From the cell containing the given text, extract its center point as (x, y) coordinate. 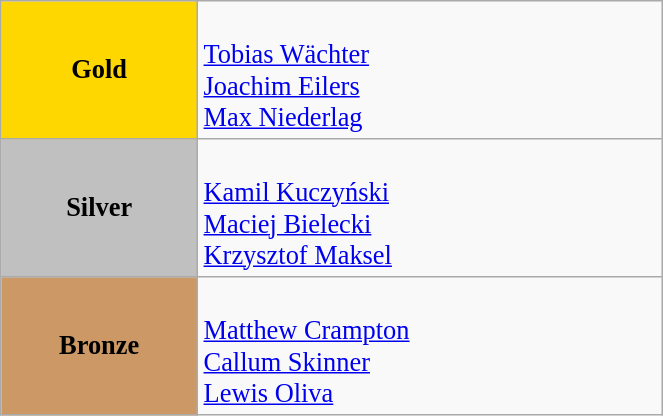
Silver (100, 207)
Kamil Kuczyński Maciej BieleckiKrzysztof Maksel (430, 207)
Tobias Wächter Joachim EilersMax Niederlag (430, 69)
Gold (100, 69)
Matthew Crampton Callum SkinnerLewis Oliva (430, 345)
Bronze (100, 345)
